Search for the cell housing the specified text and yield its (X, Y) center coordinate. 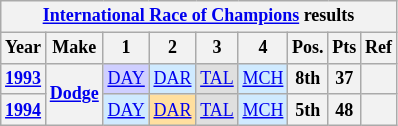
3 (217, 48)
Pts (344, 48)
48 (344, 110)
Year (24, 48)
Dodge (74, 94)
International Race of Champions results (199, 16)
37 (344, 78)
4 (263, 48)
Pos. (308, 48)
2 (172, 48)
Ref (379, 48)
5th (308, 110)
1994 (24, 110)
1 (126, 48)
8th (308, 78)
1993 (24, 78)
Make (74, 48)
